Provide the [X, Y] coordinate of the cell's center where the given text is located.  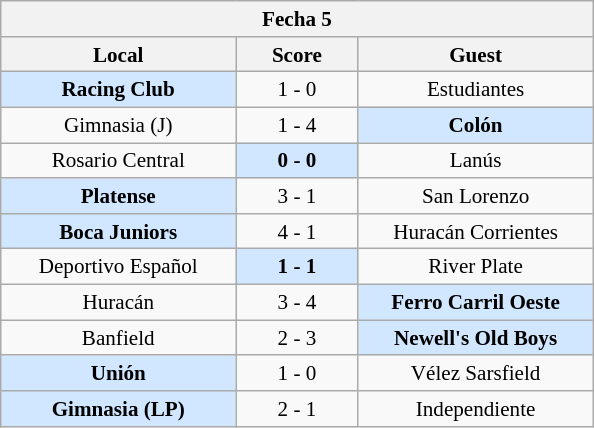
1 - 4 [297, 124]
Independiente [476, 408]
Platense [118, 196]
Huracán [118, 302]
Score [297, 54]
1 - 1 [297, 266]
Newell's Old Boys [476, 338]
Rosario Central [118, 160]
Ferro Carril Oeste [476, 302]
3 - 1 [297, 196]
Deportivo Español [118, 266]
Estudiantes [476, 90]
River Plate [476, 266]
Gimnasia (LP) [118, 408]
Huracán Corrientes [476, 230]
Lanús [476, 160]
Banfield [118, 338]
3 - 4 [297, 302]
Racing Club [118, 90]
San Lorenzo [476, 196]
Boca Juniors [118, 230]
Local [118, 54]
Colón [476, 124]
Gimnasia (J) [118, 124]
2 - 3 [297, 338]
Vélez Sarsfield [476, 372]
2 - 1 [297, 408]
0 - 0 [297, 160]
Guest [476, 54]
Fecha 5 [297, 18]
Unión [118, 372]
4 - 1 [297, 230]
